Search for the cell housing the specified text and yield its (X, Y) center coordinate. 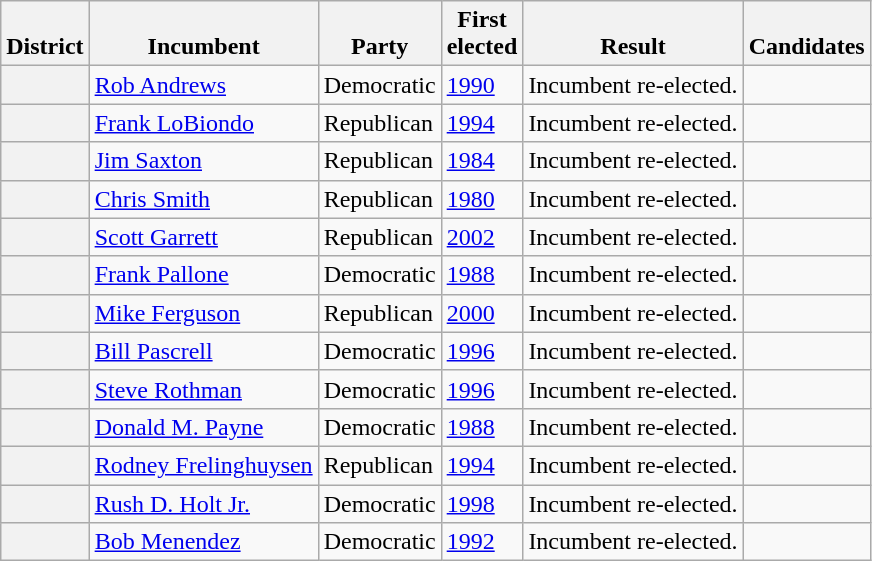
2002 (482, 237)
Incumbent (204, 34)
1984 (482, 161)
Steve Rothman (204, 389)
District (45, 34)
2000 (482, 313)
Candidates (806, 34)
Result (633, 34)
Chris Smith (204, 199)
Scott Garrett (204, 237)
Donald M. Payne (204, 427)
Frank LoBiondo (204, 123)
1980 (482, 199)
Mike Ferguson (204, 313)
Jim Saxton (204, 161)
Rob Andrews (204, 85)
1990 (482, 85)
Rodney Frelinghuysen (204, 465)
1992 (482, 542)
Bill Pascrell (204, 351)
Frank Pallone (204, 275)
Bob Menendez (204, 542)
Firstelected (482, 34)
Rush D. Holt Jr. (204, 503)
1998 (482, 503)
Party (380, 34)
